Search for the cell housing the specified text and yield its [X, Y] center coordinate. 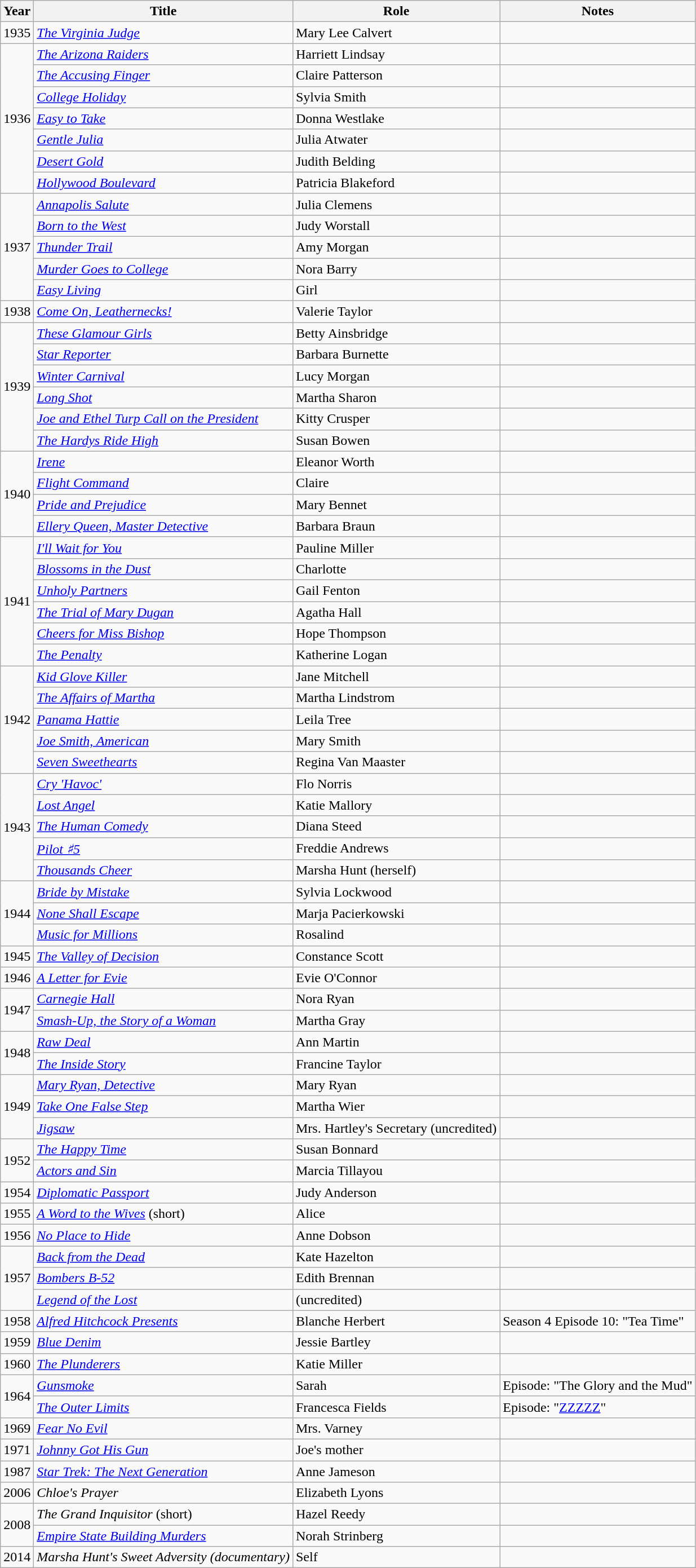
Pilot ♯5 [163, 849]
Blossoms in the Dust [163, 569]
Hazel Reedy [396, 1514]
1946 [17, 978]
Mrs. Varney [396, 1428]
The Penalty [163, 655]
1945 [17, 956]
Freddie Andrews [396, 849]
These Glamour Girls [163, 333]
1960 [17, 1364]
Thunder Trail [163, 247]
Chloe's Prayer [163, 1493]
Sylvia Lockwood [396, 892]
1969 [17, 1428]
Francesca Fields [396, 1407]
Constance Scott [396, 956]
Alice [396, 1214]
1937 [17, 247]
1949 [17, 1106]
Empire State Building Murders [163, 1536]
Katie Mallory [396, 805]
Lucy Morgan [396, 376]
The Affairs of Martha [163, 698]
Irene [163, 462]
Katie Miller [396, 1364]
Valerie Taylor [396, 312]
Anne Jameson [396, 1471]
Fear No Evil [163, 1428]
Cry 'Havoc' [163, 784]
Betty Ainsbridge [396, 333]
Joe's mother [396, 1450]
Legend of the Lost [163, 1300]
1948 [17, 1053]
Mary Ryan, Detective [163, 1085]
Mary Ryan [396, 1085]
1940 [17, 494]
Actors and Sin [163, 1171]
Panama Hattie [163, 719]
Notes [597, 11]
Annapolis Salute [163, 204]
Back from the Dead [163, 1257]
Kitty Crusper [396, 419]
Pauline Miller [396, 547]
Judy Anderson [396, 1192]
The Accusing Finger [163, 76]
Nora Ryan [396, 999]
Martha Sharon [396, 397]
Long Shot [163, 397]
Self [396, 1557]
Barbara Burnette [396, 355]
None Shall Escape [163, 913]
Episode: "The Glory and the Mud" [597, 1385]
Mary Smith [396, 741]
Blue Denim [163, 1342]
Cheers for Miss Bishop [163, 634]
Season 4 Episode 10: "Tea Time" [597, 1321]
Mrs. Hartley's Secretary (uncredited) [396, 1128]
Desert Gold [163, 161]
Easy Living [163, 290]
Norah Strinberg [396, 1536]
Kid Glove Killer [163, 677]
Marsha Hunt's Sweet Adversity (documentary) [163, 1557]
Smash-Up, the Story of a Woman [163, 1021]
Eleanor Worth [396, 462]
The Inside Story [163, 1063]
Claire [396, 483]
Bride by Mistake [163, 892]
Seven Sweethearts [163, 762]
Anne Dobson [396, 1235]
Ellery Queen, Master Detective [163, 526]
Star Reporter [163, 355]
Star Trek: The Next Generation [163, 1471]
Joe Smith, American [163, 741]
Music for Millions [163, 935]
Susan Bowen [396, 440]
The Plunderers [163, 1364]
1943 [17, 827]
Episode: "ZZZZZ" [597, 1407]
(uncredited) [396, 1300]
The Virginia Judge [163, 33]
Agatha Hall [396, 612]
1952 [17, 1160]
Lost Angel [163, 805]
The Hardys Ride High [163, 440]
Murder Goes to College [163, 269]
Year [17, 11]
1936 [17, 118]
Marja Pacierkowski [396, 913]
The Human Comedy [163, 827]
Judith Belding [396, 161]
Diplomatic Passport [163, 1192]
Raw Deal [163, 1042]
Martha Lindstrom [396, 698]
Martha Gray [396, 1021]
Jessie Bartley [396, 1342]
Edith Brennan [396, 1278]
1947 [17, 1010]
Easy to Take [163, 118]
A Letter for Evie [163, 978]
Barbara Braun [396, 526]
1954 [17, 1192]
Gunsmoke [163, 1385]
1964 [17, 1396]
Leila Tree [396, 719]
Elizabeth Lyons [396, 1493]
A Word to the Wives (short) [163, 1214]
Susan Bonnard [396, 1150]
Amy Morgan [396, 247]
1941 [17, 601]
Sarah [396, 1385]
Kate Hazelton [396, 1257]
Francine Taylor [396, 1063]
The Grand Inquisitor (short) [163, 1514]
Martha Wier [396, 1106]
Jigsaw [163, 1128]
1939 [17, 387]
Nora Barry [396, 269]
Mary Bennet [396, 505]
Unholy Partners [163, 590]
Carnegie Hall [163, 999]
Marcia Tillayou [396, 1171]
2008 [17, 1525]
I'll Wait for You [163, 547]
Jane Mitchell [396, 677]
Hope Thompson [396, 634]
Julia Clemens [396, 204]
Thousands Cheer [163, 871]
Gail Fenton [396, 590]
1971 [17, 1450]
Winter Carnival [163, 376]
Julia Atwater [396, 140]
Claire Patterson [396, 76]
Title [163, 11]
Harriett Lindsay [396, 54]
1955 [17, 1214]
Donna Westlake [396, 118]
2006 [17, 1493]
Patricia Blakeford [396, 183]
Blanche Herbert [396, 1321]
Diana Steed [396, 827]
Regina Van Maaster [396, 762]
Charlotte [396, 569]
Flight Command [163, 483]
1957 [17, 1278]
Joe and Ethel Turp Call on the President [163, 419]
1987 [17, 1471]
The Arizona Raiders [163, 54]
Role [396, 11]
Flo Norris [396, 784]
1942 [17, 719]
Marsha Hunt (herself) [396, 871]
Girl [396, 290]
No Place to Hide [163, 1235]
Born to the West [163, 226]
Johnny Got His Gun [163, 1450]
Katherine Logan [396, 655]
The Trial of Mary Dugan [163, 612]
The Outer Limits [163, 1407]
1935 [17, 33]
College Holiday [163, 97]
1958 [17, 1321]
1938 [17, 312]
Come On, Leathernecks! [163, 312]
Bombers B-52 [163, 1278]
Ann Martin [396, 1042]
Sylvia Smith [396, 97]
Alfred Hitchcock Presents [163, 1321]
2014 [17, 1557]
1959 [17, 1342]
Pride and Prejudice [163, 505]
1956 [17, 1235]
Take One False Step [163, 1106]
Judy Worstall [396, 226]
Hollywood Boulevard [163, 183]
Rosalind [396, 935]
Evie O'Connor [396, 978]
Gentle Julia [163, 140]
The Valley of Decision [163, 956]
The Happy Time [163, 1150]
1944 [17, 913]
Mary Lee Calvert [396, 33]
